Pinpoint the cell where the given text exists, returning its [X, Y] midpoint coordinate. 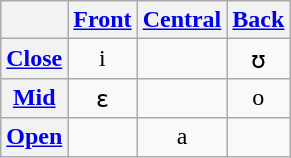
Open [34, 137]
Mid [34, 98]
Back [258, 20]
i [102, 59]
ʊ [258, 59]
o [258, 98]
a [182, 137]
ɛ [102, 98]
Close [34, 59]
Front [102, 20]
Central [182, 20]
